Pinpoint the cell where the given text exists, returning its [x, y] midpoint coordinate. 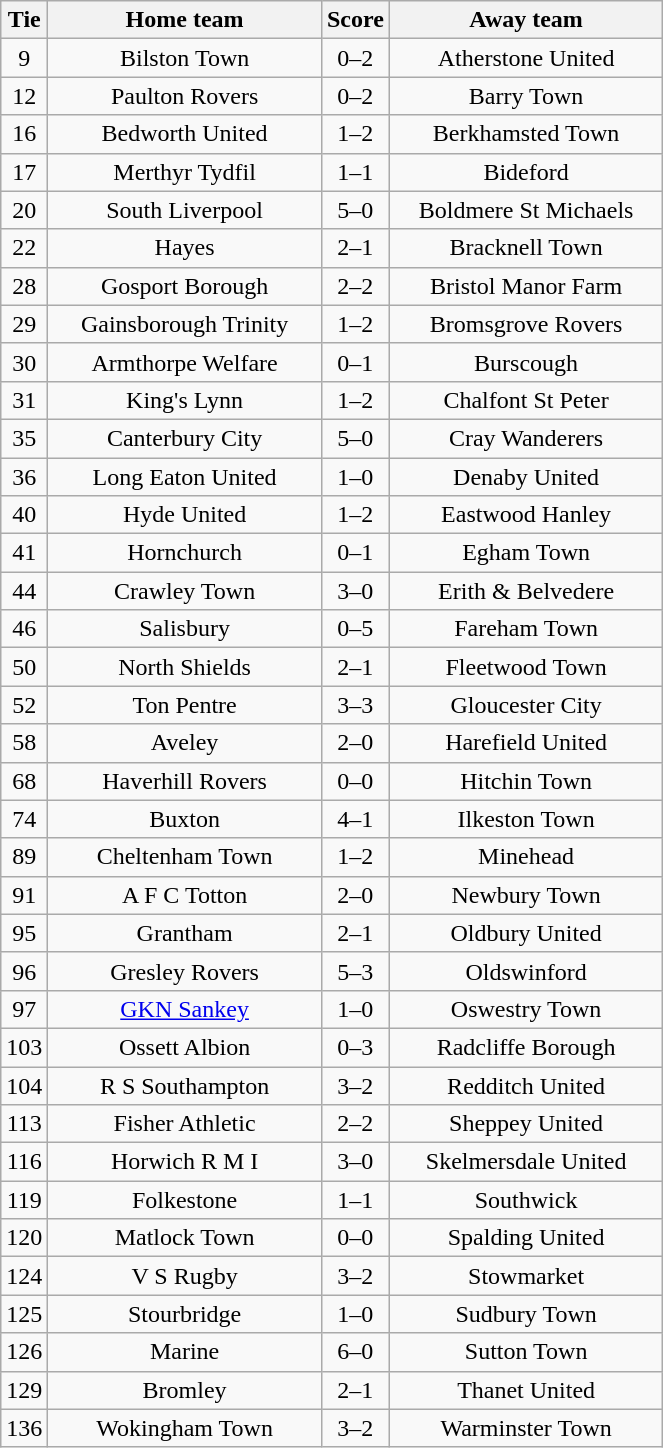
16 [24, 134]
74 [24, 819]
Gloucester City [526, 705]
Southwick [526, 1200]
Cray Wanderers [526, 438]
Warminster Town [526, 1428]
Gainsborough Trinity [185, 324]
103 [24, 1047]
Sudbury Town [526, 1314]
46 [24, 629]
44 [24, 591]
35 [24, 438]
129 [24, 1390]
Gosport Borough [185, 286]
Merthyr Tydfil [185, 172]
9 [24, 58]
Aveley [185, 743]
Away team [526, 20]
V S Rugby [185, 1276]
Egham Town [526, 553]
Barry Town [526, 96]
50 [24, 667]
Redditch United [526, 1085]
41 [24, 553]
113 [24, 1124]
Horwich R M I [185, 1162]
Boldmere St Michaels [526, 210]
Score [355, 20]
3–3 [355, 705]
0–5 [355, 629]
Buxton [185, 819]
Hitchin Town [526, 781]
116 [24, 1162]
Sheppey United [526, 1124]
136 [24, 1428]
Atherstone United [526, 58]
North Shields [185, 667]
30 [24, 362]
Tie [24, 20]
119 [24, 1200]
Denaby United [526, 477]
Eastwood Hanley [526, 515]
31 [24, 400]
125 [24, 1314]
Hayes [185, 248]
Bedworth United [185, 134]
Spalding United [526, 1238]
Oswestry Town [526, 1009]
Thanet United [526, 1390]
68 [24, 781]
Erith & Belvedere [526, 591]
17 [24, 172]
Oldswinford [526, 971]
Ilkeston Town [526, 819]
Minehead [526, 857]
6–0 [355, 1352]
12 [24, 96]
Oldbury United [526, 933]
Home team [185, 20]
Burscough [526, 362]
Long Eaton United [185, 477]
126 [24, 1352]
89 [24, 857]
22 [24, 248]
Newbury Town [526, 895]
120 [24, 1238]
Bilston Town [185, 58]
52 [24, 705]
Marine [185, 1352]
Ossett Albion [185, 1047]
Berkhamsted Town [526, 134]
Cheltenham Town [185, 857]
Stourbridge [185, 1314]
Skelmersdale United [526, 1162]
Fisher Athletic [185, 1124]
R S Southampton [185, 1085]
97 [24, 1009]
A F C Totton [185, 895]
Harefield United [526, 743]
Radcliffe Borough [526, 1047]
40 [24, 515]
Bideford [526, 172]
28 [24, 286]
Ton Pentre [185, 705]
Armthorpe Welfare [185, 362]
Bromsgrove Rovers [526, 324]
Paulton Rovers [185, 96]
29 [24, 324]
Bracknell Town [526, 248]
58 [24, 743]
36 [24, 477]
King's Lynn [185, 400]
20 [24, 210]
Stowmarket [526, 1276]
91 [24, 895]
Matlock Town [185, 1238]
Canterbury City [185, 438]
96 [24, 971]
Fleetwood Town [526, 667]
Crawley Town [185, 591]
Fareham Town [526, 629]
Grantham [185, 933]
Bristol Manor Farm [526, 286]
95 [24, 933]
104 [24, 1085]
GKN Sankey [185, 1009]
Chalfont St Peter [526, 400]
Bromley [185, 1390]
Hornchurch [185, 553]
0–3 [355, 1047]
Wokingham Town [185, 1428]
Sutton Town [526, 1352]
5–3 [355, 971]
Haverhill Rovers [185, 781]
Folkestone [185, 1200]
Gresley Rovers [185, 971]
124 [24, 1276]
Salisbury [185, 629]
Hyde United [185, 515]
4–1 [355, 819]
South Liverpool [185, 210]
